Identify which cell holds the provided text, then report its [x, y] central coordinate. 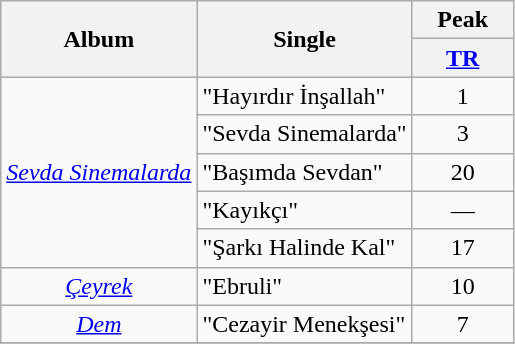
1 [462, 96]
"Sevda Sinemalarda" [304, 134]
"Şarkı Halinde Kal" [304, 248]
17 [462, 248]
Çeyrek [99, 286]
3 [462, 134]
— [462, 210]
Sevda Sinemalarda [99, 172]
TR [462, 58]
Peak [462, 20]
"Başımda Sevdan" [304, 172]
10 [462, 286]
"Cezayir Menekşesi" [304, 324]
"Kayıkçı" [304, 210]
20 [462, 172]
"Ebruli" [304, 286]
Album [99, 39]
"Hayırdır İnşallah" [304, 96]
Single [304, 39]
Dem [99, 324]
7 [462, 324]
